Search for the cell housing the specified text and yield its [x, y] center coordinate. 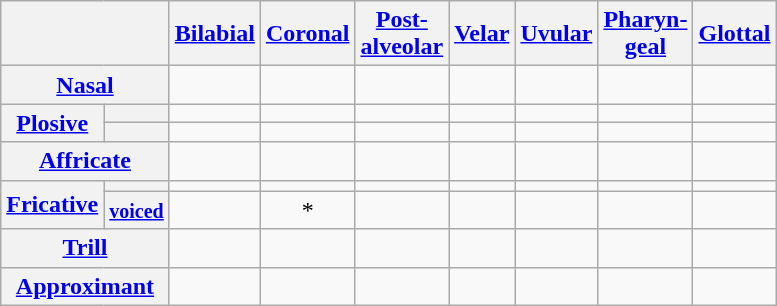
Velar [482, 34]
Fricative [52, 204]
* [308, 210]
Plosive [52, 123]
Bilabial [214, 34]
Nasal [85, 85]
Uvular [556, 34]
Glottal [734, 34]
Coronal [308, 34]
Post-alveolar [402, 34]
Pharyn-geal [646, 34]
Trill [85, 248]
Affricate [85, 161]
Approximant [85, 286]
voiced [136, 210]
